Identify which cell holds the provided text, then report its [X, Y] central coordinate. 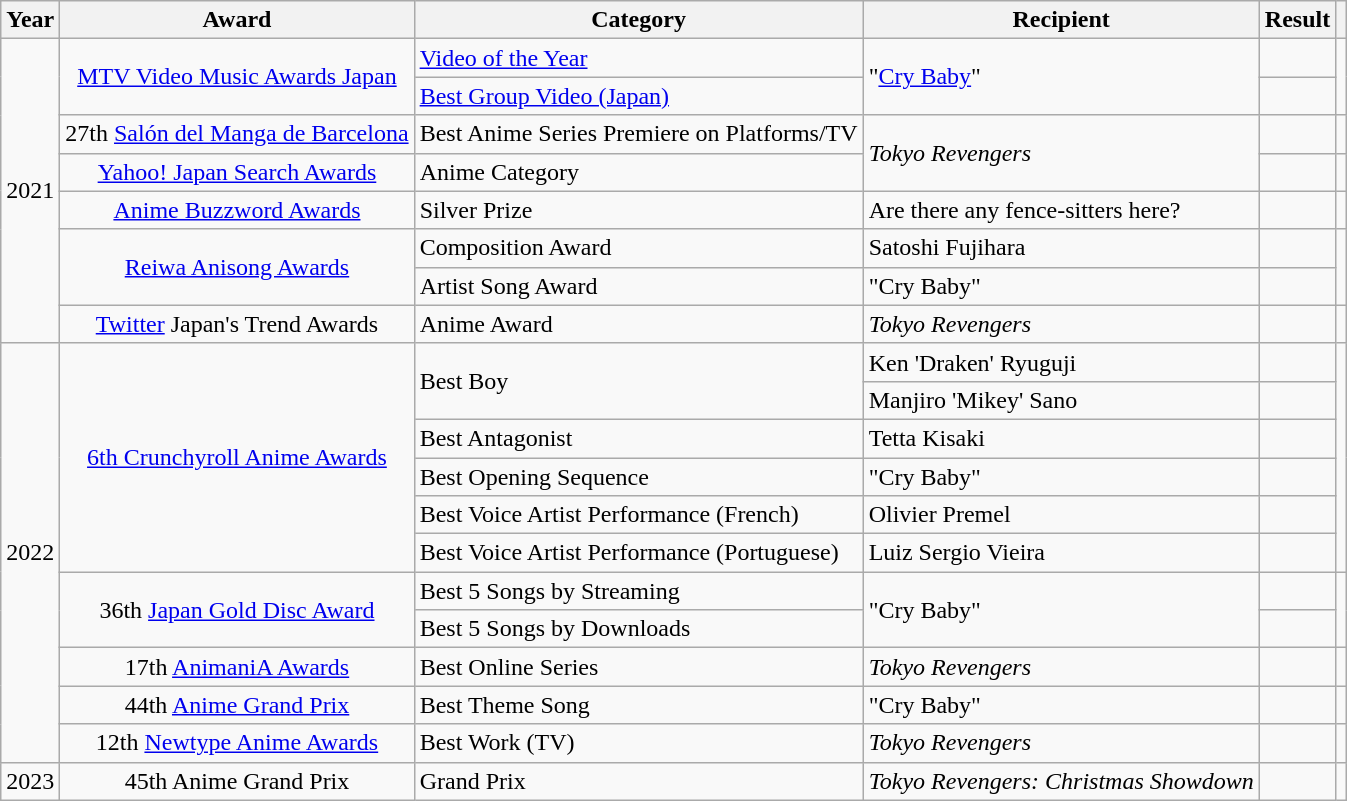
Award [237, 20]
MTV Video Music Awards Japan [237, 77]
Reiwa Anisong Awards [237, 267]
44th Anime Grand Prix [237, 705]
Anime Category [638, 172]
36th Japan Gold Disc Award [237, 610]
Best Theme Song [638, 705]
Twitter Japan's Trend Awards [237, 324]
Best 5 Songs by Downloads [638, 629]
Result [1297, 20]
Satoshi Fujihara [1061, 248]
12th Newtype Anime Awards [237, 743]
Best Opening Sequence [638, 477]
Silver Prize [638, 210]
Best Voice Artist Performance (French) [638, 515]
Best Boy [638, 381]
Ken 'Draken' Ryuguji [1061, 362]
Video of the Year [638, 58]
Are there any fence-sitters here? [1061, 210]
2022 [30, 552]
Category [638, 20]
Year [30, 20]
Tetta Kisaki [1061, 438]
Anime Buzzword Awards [237, 210]
Best Work (TV) [638, 743]
Luiz Sergio Vieira [1061, 553]
Best Anime Series Premiere on Platforms/TV [638, 134]
27th Salón del Manga de Barcelona [237, 134]
Tokyo Revengers: Christmas Showdown [1061, 781]
45th Anime Grand Prix [237, 781]
Best Group Video (Japan) [638, 96]
17th AnimaniA Awards [237, 667]
2023 [30, 781]
Best Voice Artist Performance (Portuguese) [638, 553]
Best Antagonist [638, 438]
Olivier Premel [1061, 515]
Artist Song Award [638, 286]
6th Crunchyroll Anime Awards [237, 457]
2021 [30, 191]
Grand Prix [638, 781]
Yahoo! Japan Search Awards [237, 172]
Recipient [1061, 20]
Manjiro 'Mikey' Sano [1061, 400]
Anime Award [638, 324]
Composition Award [638, 248]
Best 5 Songs by Streaming [638, 591]
Best Online Series [638, 667]
